Return the (X, Y) coordinate for the center point of the cell that contains the specified text.  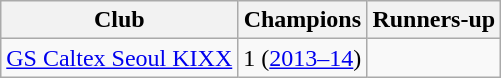
GS Caltex Seoul KIXX (120, 58)
1 (2013–14) (302, 58)
Champions (302, 20)
Club (120, 20)
Runners-up (434, 20)
